Extract the (X, Y) coordinate from the center of the cell holding the provided text.  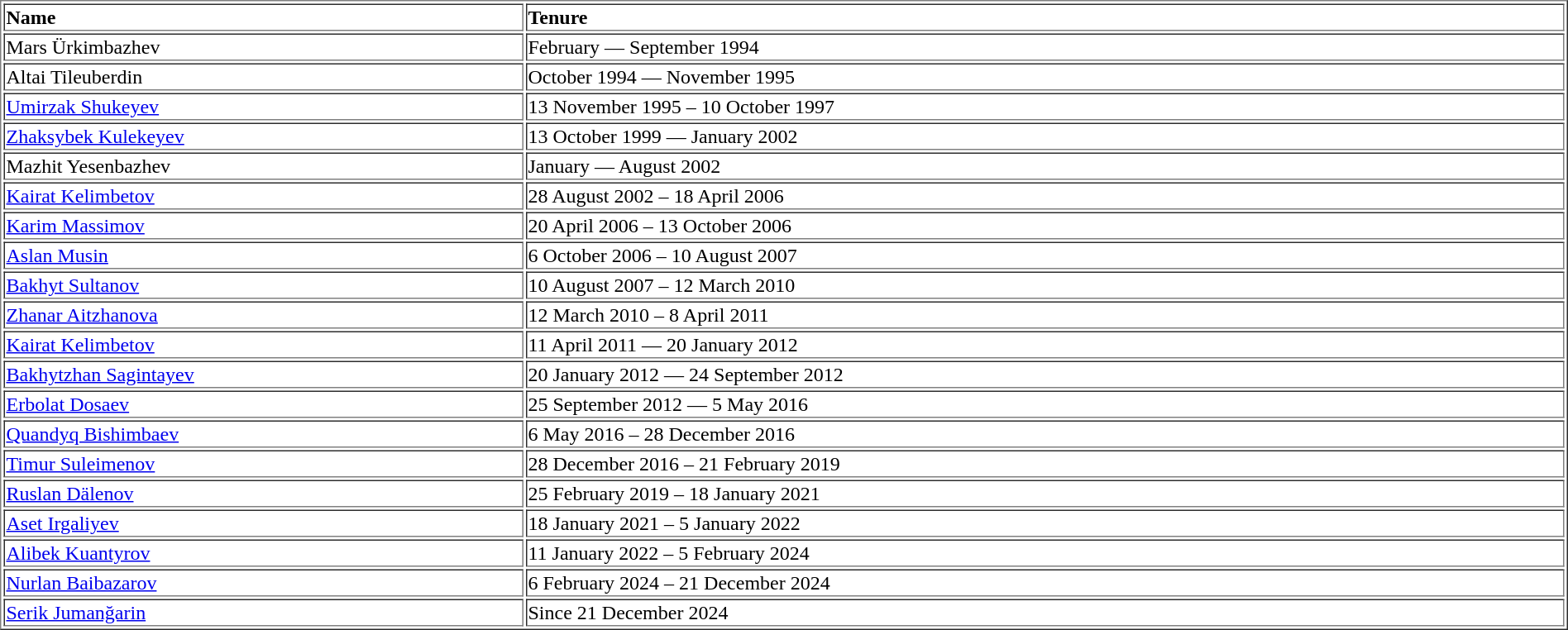
10 August 2007 – 12 March 2010 (1045, 284)
Serik Jumanğarin (263, 612)
28 December 2016 – 21 February 2019 (1045, 463)
October 1994 — November 1995 (1045, 76)
Zhanar Aitzhanova (263, 314)
Mazhit Yesenbazhev (263, 165)
Altai Tileuberdin (263, 76)
11 April 2011 — 20 January 2012 (1045, 344)
Ruslan Dälenov (263, 493)
Karim Massimov (263, 225)
Umirzak Shukeyev (263, 106)
28 August 2002 – 18 April 2006 (1045, 195)
18 January 2021 – 5 January 2022 (1045, 523)
Tenure (1045, 17)
Mars Ürkimbazhev (263, 46)
20 January 2012 — 24 September 2012 (1045, 374)
Nurlan Baibazarov (263, 582)
February — September 1994 (1045, 46)
Timur Suleimenov (263, 463)
25 February 2019 – 18 January 2021 (1045, 493)
Aset Irgaliyev (263, 523)
6 May 2016 – 28 December 2016 (1045, 433)
6 February 2024 – 21 December 2024 (1045, 582)
Erbolat Dosaev (263, 403)
Aslan Musin (263, 255)
January — August 2002 (1045, 165)
Zhaksybek Kulekeyev (263, 136)
Quandyq Bishimbaev (263, 433)
Name (263, 17)
Alibek Kuantyrov (263, 552)
20 April 2006 – 13 October 2006 (1045, 225)
25 September 2012 — 5 May 2016 (1045, 403)
Bakhyt Sultanov (263, 284)
13 November 1995 – 10 October 1997 (1045, 106)
6 October 2006 – 10 August 2007 (1045, 255)
Since 21 December 2024 (1045, 612)
Bakhytzhan Sagintayev (263, 374)
13 October 1999 — January 2002 (1045, 136)
11 January 2022 – 5 February 2024 (1045, 552)
12 March 2010 – 8 April 2011 (1045, 314)
